Find where the given text appears and provide that cell's center as (x, y) coordinate. 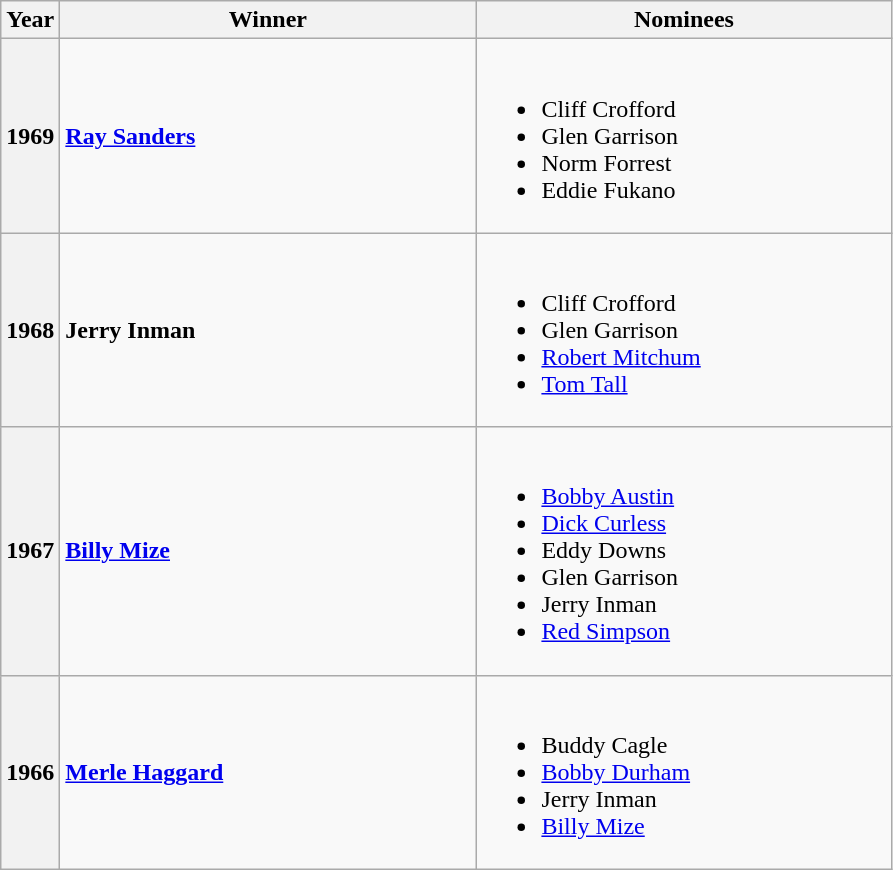
Merle Haggard (268, 772)
Cliff CroffordGlen GarrisonNorm ForrestEddie Fukano (684, 136)
Buddy CagleBobby DurhamJerry InmanBilly Mize (684, 772)
Year (30, 20)
Jerry Inman (268, 330)
Billy Mize (268, 551)
Ray Sanders (268, 136)
Cliff CroffordGlen GarrisonRobert MitchumTom Tall (684, 330)
1968 (30, 330)
Nominees (684, 20)
1966 (30, 772)
Bobby AustinDick CurlessEddy DownsGlen GarrisonJerry InmanRed Simpson (684, 551)
1967 (30, 551)
1969 (30, 136)
Winner (268, 20)
